For the text-containing cell, return its midpoint in (x, y) coordinate format. 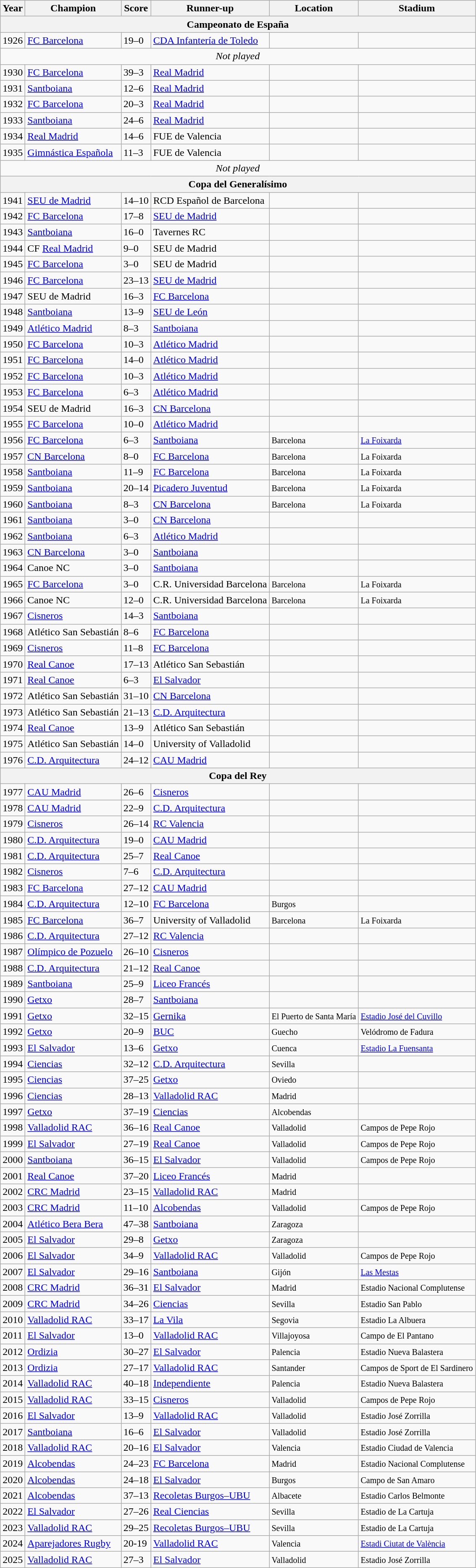
1969 (13, 648)
16–6 (136, 1431)
Estadio Ciudad de Valencia (417, 1447)
1947 (13, 296)
Estadi Ciutat de València (417, 1544)
33–15 (136, 1400)
2009 (13, 1304)
36–16 (136, 1128)
Olímpico de Pozuelo (73, 952)
2001 (13, 1176)
Atlético Bera Bera (73, 1224)
39–3 (136, 72)
28–13 (136, 1096)
27–17 (136, 1368)
10–0 (136, 424)
1988 (13, 968)
1949 (13, 328)
Independiente (210, 1384)
Champion (73, 8)
2003 (13, 1208)
1970 (13, 664)
Location (314, 8)
30–27 (136, 1352)
1961 (13, 520)
2016 (13, 1415)
40–18 (136, 1384)
1957 (13, 456)
1997 (13, 1112)
1959 (13, 488)
47–38 (136, 1224)
Las Mestas (417, 1272)
Campo de San Amaro (417, 1479)
1963 (13, 552)
RCD Español de Barcelona (210, 200)
34–9 (136, 1256)
27–19 (136, 1144)
37–13 (136, 1496)
11–9 (136, 472)
1948 (13, 312)
Segovia (314, 1320)
1989 (13, 984)
2010 (13, 1320)
2021 (13, 1496)
1983 (13, 888)
23–15 (136, 1192)
34–26 (136, 1304)
2000 (13, 1160)
36–7 (136, 920)
1930 (13, 72)
8–0 (136, 456)
11–10 (136, 1208)
23–13 (136, 280)
Runner-up (210, 8)
8–6 (136, 632)
1962 (13, 536)
1991 (13, 1016)
12–10 (136, 904)
21–13 (136, 712)
El Puerto de Santa María (314, 1016)
1968 (13, 632)
24–6 (136, 120)
17–8 (136, 216)
14–3 (136, 616)
20-19 (136, 1544)
26–10 (136, 952)
12–6 (136, 88)
1942 (13, 216)
Picadero Juventud (210, 488)
Campo de El Pantano (417, 1336)
Gimnástica Española (73, 152)
2004 (13, 1224)
1973 (13, 712)
1971 (13, 680)
Oviedo (314, 1080)
1951 (13, 360)
Santander (314, 1368)
2018 (13, 1447)
36–15 (136, 1160)
Villajoyosa (314, 1336)
2024 (13, 1544)
Copa del Rey (238, 776)
27–26 (136, 1512)
32–12 (136, 1064)
1979 (13, 824)
Gernika (210, 1016)
36–31 (136, 1288)
1946 (13, 280)
1943 (13, 232)
1998 (13, 1128)
Cuenca (314, 1048)
37–19 (136, 1112)
1954 (13, 408)
1974 (13, 728)
2011 (13, 1336)
14–6 (136, 136)
2017 (13, 1431)
Copa del Generalísimo (238, 184)
1982 (13, 872)
32–15 (136, 1016)
7–6 (136, 872)
1926 (13, 40)
Stadium (417, 8)
1945 (13, 264)
1953 (13, 392)
1955 (13, 424)
CF Real Madrid (73, 248)
29–25 (136, 1528)
2013 (13, 1368)
2012 (13, 1352)
1993 (13, 1048)
Estadio Carlos Belmonte (417, 1496)
1934 (13, 136)
16–0 (136, 232)
1960 (13, 504)
2025 (13, 1560)
2008 (13, 1288)
12–0 (136, 600)
33–17 (136, 1320)
21–12 (136, 968)
SEU de León (210, 312)
2023 (13, 1528)
1931 (13, 88)
2005 (13, 1240)
1935 (13, 152)
Albacete (314, 1496)
1944 (13, 248)
Estadio La Albuera (417, 1320)
1965 (13, 584)
1984 (13, 904)
CDA Infantería de Toledo (210, 40)
27–3 (136, 1560)
26–14 (136, 824)
La Vila (210, 1320)
24–23 (136, 1463)
2006 (13, 1256)
2014 (13, 1384)
25–7 (136, 856)
28–7 (136, 1000)
13–6 (136, 1048)
1992 (13, 1032)
1976 (13, 760)
BUC (210, 1032)
1978 (13, 808)
1986 (13, 936)
1999 (13, 1144)
9–0 (136, 248)
37–25 (136, 1080)
1981 (13, 856)
1972 (13, 696)
1958 (13, 472)
Tavernes RC (210, 232)
2020 (13, 1479)
Campeonato de España (238, 24)
24–12 (136, 760)
Score (136, 8)
2019 (13, 1463)
29–16 (136, 1272)
1964 (13, 568)
2022 (13, 1512)
1933 (13, 120)
1994 (13, 1064)
1950 (13, 344)
1967 (13, 616)
17–13 (136, 664)
Gijón (314, 1272)
20–14 (136, 488)
31–10 (136, 696)
1995 (13, 1080)
Estadio La Fuensanta (417, 1048)
1980 (13, 840)
11–8 (136, 648)
1941 (13, 200)
Guecho (314, 1032)
22–9 (136, 808)
Campos de Sport de El Sardinero (417, 1368)
25–9 (136, 984)
Real Ciencias (210, 1512)
1990 (13, 1000)
1987 (13, 952)
Year (13, 8)
37–20 (136, 1176)
14–10 (136, 200)
1932 (13, 104)
26–6 (136, 792)
1952 (13, 376)
20–16 (136, 1447)
13–0 (136, 1336)
20–9 (136, 1032)
2007 (13, 1272)
1977 (13, 792)
Estadio San Pablo (417, 1304)
29–8 (136, 1240)
Aparejadores Rugby (73, 1544)
Velódromo de Fadura (417, 1032)
24–18 (136, 1479)
1975 (13, 744)
2015 (13, 1400)
2002 (13, 1192)
1966 (13, 600)
1956 (13, 440)
11–3 (136, 152)
Estadio José del Cuvillo (417, 1016)
1985 (13, 920)
20–3 (136, 104)
1996 (13, 1096)
